Locate the cell with the specified text and output its (X, Y) center coordinate. 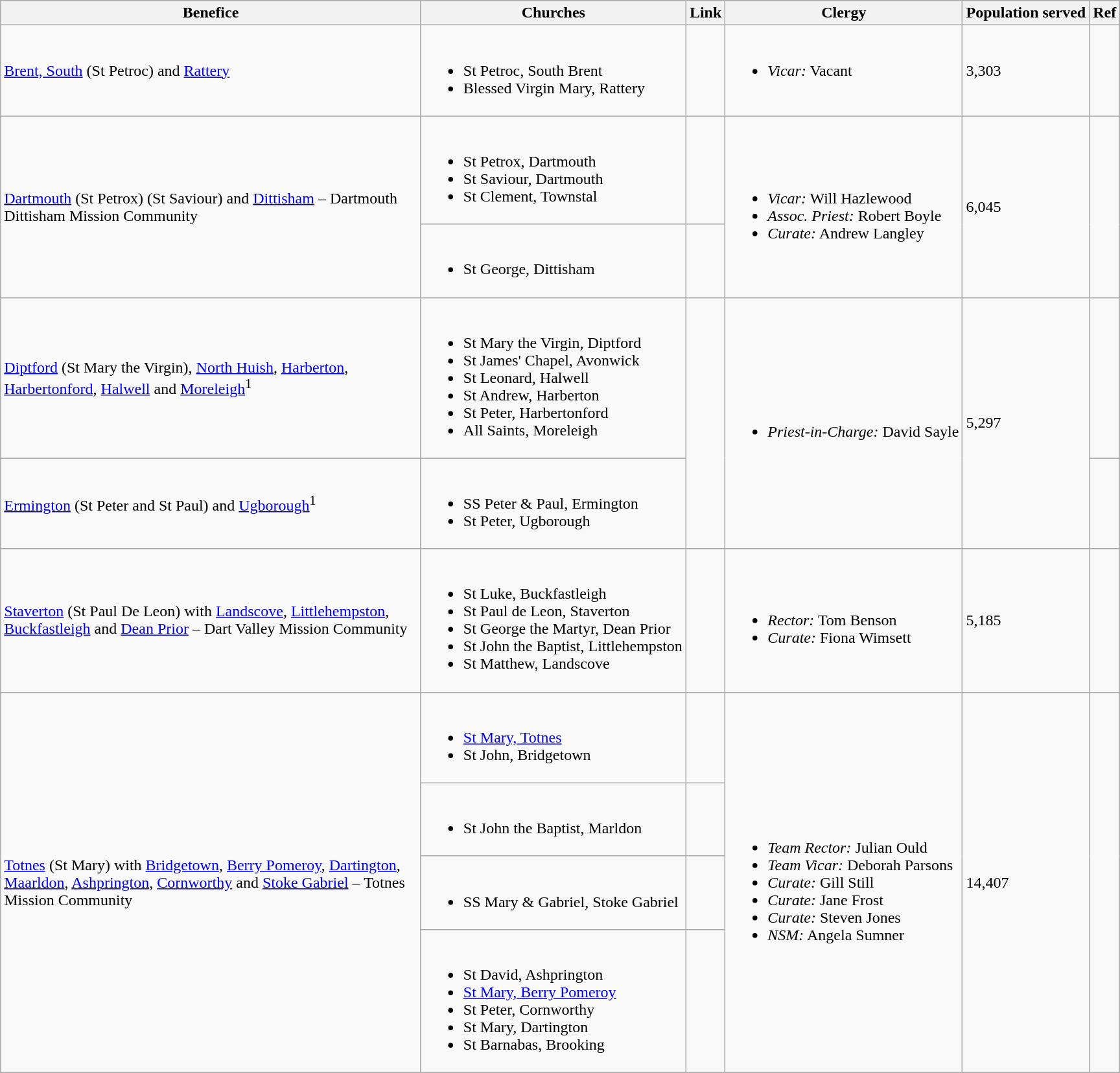
3,303 (1026, 71)
St John the Baptist, Marldon (554, 819)
SS Peter & Paul, ErmingtonSt Peter, Ugborough (554, 503)
Rector: Tom BensonCurate: Fiona Wimsett (844, 621)
St Luke, Buckfastleigh St Paul de Leon, StavertonSt George the Martyr, Dean Prior St John the Baptist, LittlehempstonSt Matthew, Landscove (554, 621)
St Mary, TotnesSt John, Bridgetown (554, 737)
Team Rector: Julian OuldTeam Vicar: Deborah ParsonsCurate: Gill StillCurate: Jane FrostCurate: Steven JonesNSM: Angela Sumner (844, 883)
Diptford (St Mary the Virgin), North Huish, Harberton, Harbertonford, Halwell and Moreleigh1 (211, 378)
Totnes (St Mary) with Bridgetown, Berry Pomeroy, Dartington, Maarldon, Ashprington, Cornworthy and Stoke Gabriel – Totnes Mission Community (211, 883)
Population served (1026, 13)
5,297 (1026, 423)
Brent, South (St Petroc) and Rattery (211, 71)
St David, AshpringtonSt Mary, Berry PomeroySt Peter, CornworthySt Mary, DartingtonSt Barnabas, Brooking (554, 1000)
14,407 (1026, 883)
St Mary the Virgin, DiptfordSt James' Chapel, AvonwickSt Leonard, HalwellSt Andrew, HarbertonSt Peter, HarbertonfordAll Saints, Moreleigh (554, 378)
5,185 (1026, 621)
Staverton (St Paul De Leon) with Landscove, Littlehempston, Buckfastleigh and Dean Prior – Dart Valley Mission Community (211, 621)
Link (705, 13)
St Petroc, South BrentBlessed Virgin Mary, Rattery (554, 71)
St George, Dittisham (554, 260)
Clergy (844, 13)
6,045 (1026, 207)
Ref (1104, 13)
Dartmouth (St Petrox) (St Saviour) and Dittisham – Dartmouth Dittisham Mission Community (211, 207)
Priest-in-Charge: David Sayle (844, 423)
Ermington (St Peter and St Paul) and Ugborough1 (211, 503)
St Petrox, DartmouthSt Saviour, DartmouthSt Clement, Townstal (554, 170)
Vicar: Will HazlewoodAssoc. Priest: Robert BoyleCurate: Andrew Langley (844, 207)
Benefice (211, 13)
SS Mary & Gabriel, Stoke Gabriel (554, 893)
Vicar: Vacant (844, 71)
Churches (554, 13)
